From the cell containing the given text, extract its center point as (x, y) coordinate. 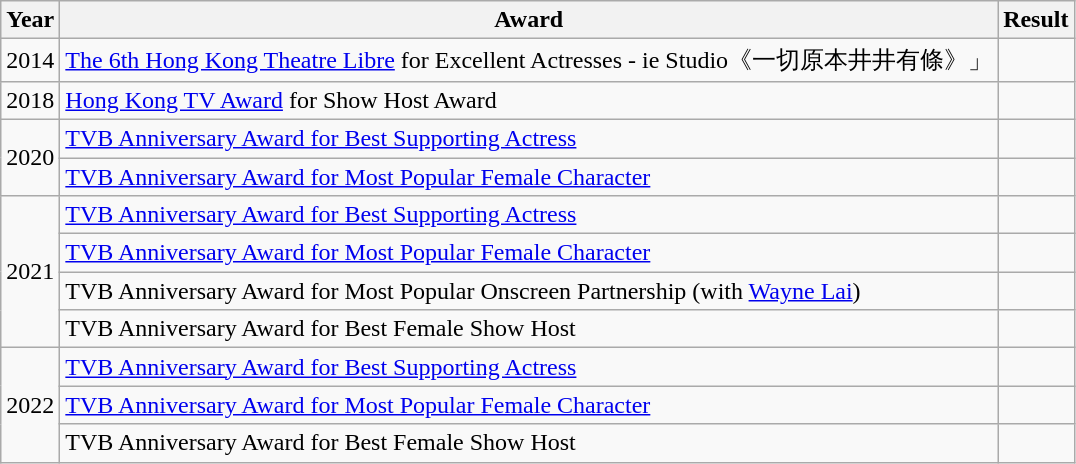
2020 (30, 157)
2021 (30, 272)
2014 (30, 60)
Award (529, 20)
2022 (30, 405)
The 6th Hong Kong Theatre Libre for Excellent Actresses - ie Studio《一切原本井井有條》」 (529, 60)
TVB Anniversary Award for Most Popular Onscreen Partnership (with Wayne Lai) (529, 291)
Year (30, 20)
2018 (30, 100)
Hong Kong TV Award for Show Host Award (529, 100)
Result (1036, 20)
